Capture the cell that displays the provided text and extract its (x, y) central coordinate. 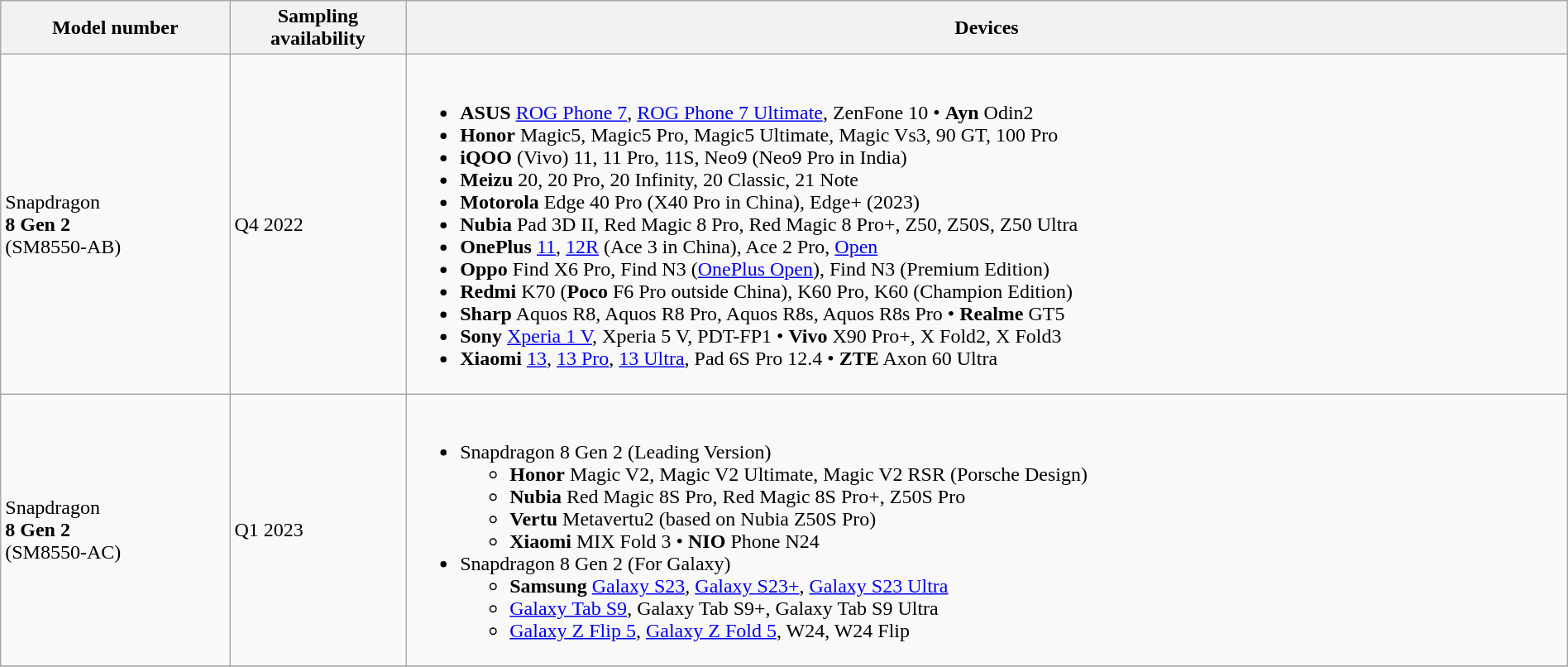
Snapdragon8 Gen 2(SM8550-AB) (116, 224)
Q4 2022 (318, 224)
Q1 2023 (318, 530)
Samplingavailability (318, 28)
Devices (987, 28)
Snapdragon8 Gen 2(SM8550-AC) (116, 530)
Model number (116, 28)
